Search for the cell housing the specified text and yield its [X, Y] center coordinate. 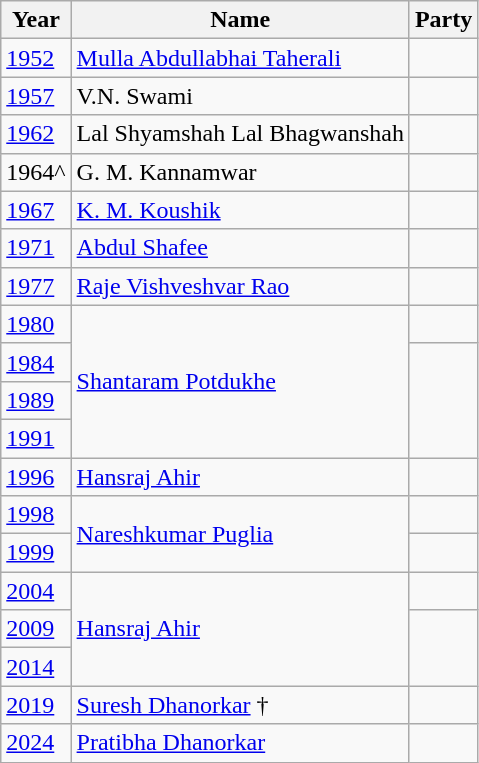
1977 [36, 286]
1991 [36, 438]
1957 [36, 96]
Year [36, 20]
1989 [36, 400]
2019 [36, 705]
Suresh Dhanorkar † [240, 705]
Lal Shyamshah Lal Bhagwanshah [240, 134]
1962 [36, 134]
Mulla Abdullabhai Taherali [240, 58]
1996 [36, 477]
V.N. Swami [240, 96]
1952 [36, 58]
Party [443, 20]
G. M. Kannamwar [240, 172]
Name [240, 20]
2004 [36, 591]
1964^ [36, 172]
Abdul Shafee [240, 248]
1967 [36, 210]
1998 [36, 515]
1980 [36, 324]
1971 [36, 248]
1999 [36, 553]
2009 [36, 629]
Shantaram Potdukhe [240, 381]
K. M. Koushik [240, 210]
Raje Vishveshvar Rao [240, 286]
2024 [36, 743]
Pratibha Dhanorkar [240, 743]
1984 [36, 362]
Nareshkumar Puglia [240, 534]
2014 [36, 667]
